Return the [X, Y] coordinate for the center point of the cell that contains the specified text.  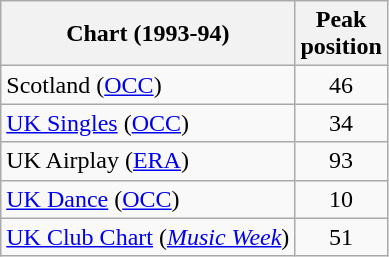
UK Club Chart (Music Week) [148, 237]
93 [341, 161]
Chart (1993-94) [148, 34]
UK Dance (OCC) [148, 199]
UK Singles (OCC) [148, 123]
10 [341, 199]
34 [341, 123]
46 [341, 85]
51 [341, 237]
Scotland (OCC) [148, 85]
Peakposition [341, 34]
UK Airplay (ERA) [148, 161]
